Scan for the cell matching the given text and deliver its (x, y) coordinate at center. 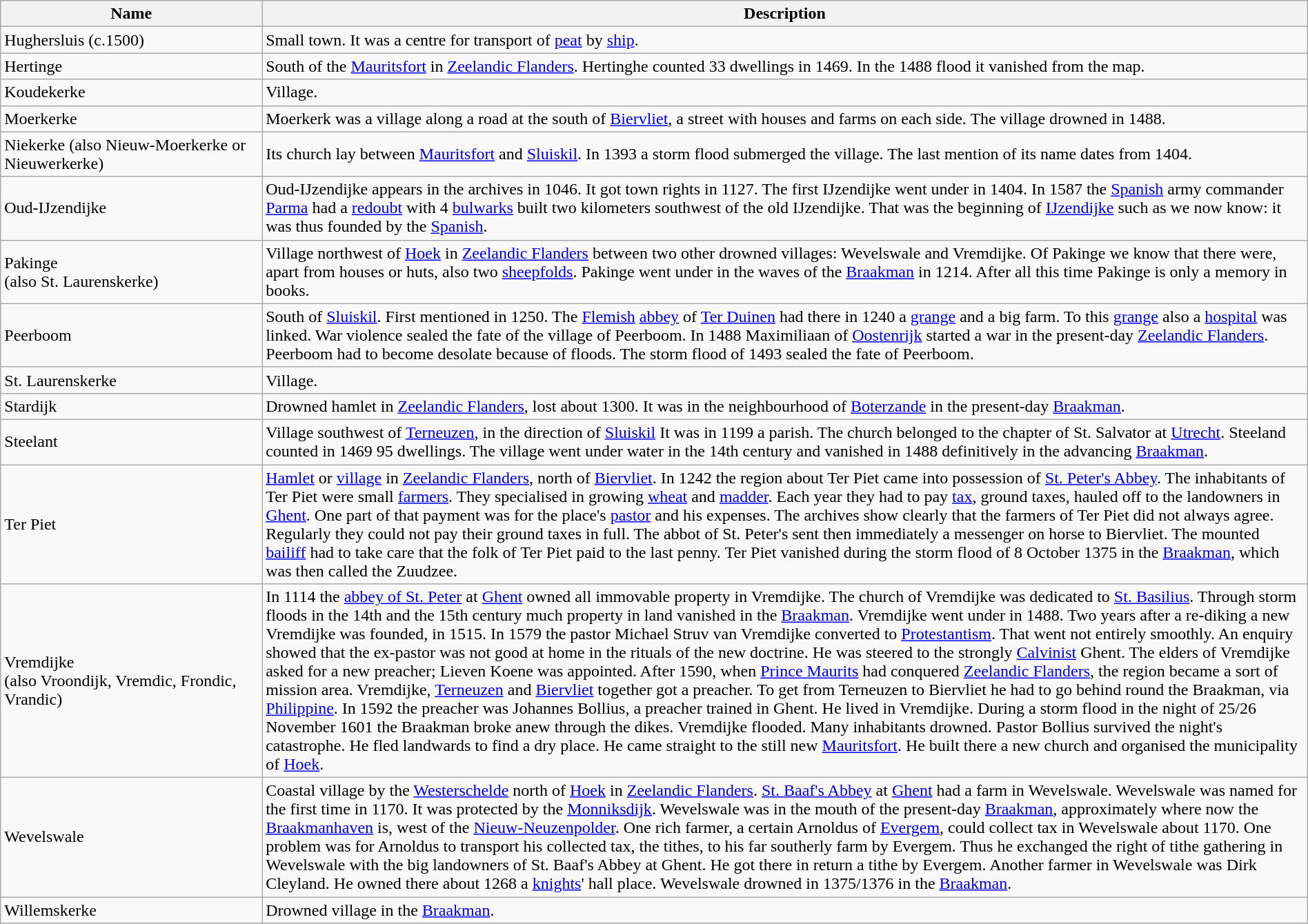
Drowned hamlet in Zeelandic Flanders, lost about 1300. It was in the neighbourhood of Boterzande in the present-day Braakman. (785, 406)
Pakinge (also St. Laurenskerke) (131, 272)
Peerboom (131, 335)
St. Laurenskerke (131, 380)
Hertinge (131, 66)
Willemskerke (131, 910)
Drowned village in the Braakman. (785, 910)
Wevelswale (131, 837)
Name (131, 14)
Stardijk (131, 406)
Moerkerke (131, 119)
South of the Mauritsfort in Zeelandic Flanders. Hertinghe counted 33 dwellings in 1469. In the 1488 flood it vanished from the map. (785, 66)
Description (785, 14)
Niekerke (also Nieuw-Moerkerke or Nieuwerkerke) (131, 154)
Oud-IJzendijke (131, 208)
Its church lay between Mauritsfort and Sluiskil. In 1393 a storm flood submerged the village. The last mention of its name dates from 1404. (785, 154)
Steelant (131, 441)
Hughersluis (c.1500) (131, 40)
Small town. It was a centre for transport of peat by ship. (785, 40)
Moerkerk was a village along a road at the south of Biervliet, a street with houses and farms on each side. The village drowned in 1488. (785, 119)
Koudekerke (131, 92)
Vremdijke (also Vroondijk, Vremdic, Frondic, Vrandic) (131, 681)
Ter Piet (131, 524)
